Find where the given text appears and provide that cell's center as [X, Y] coordinate. 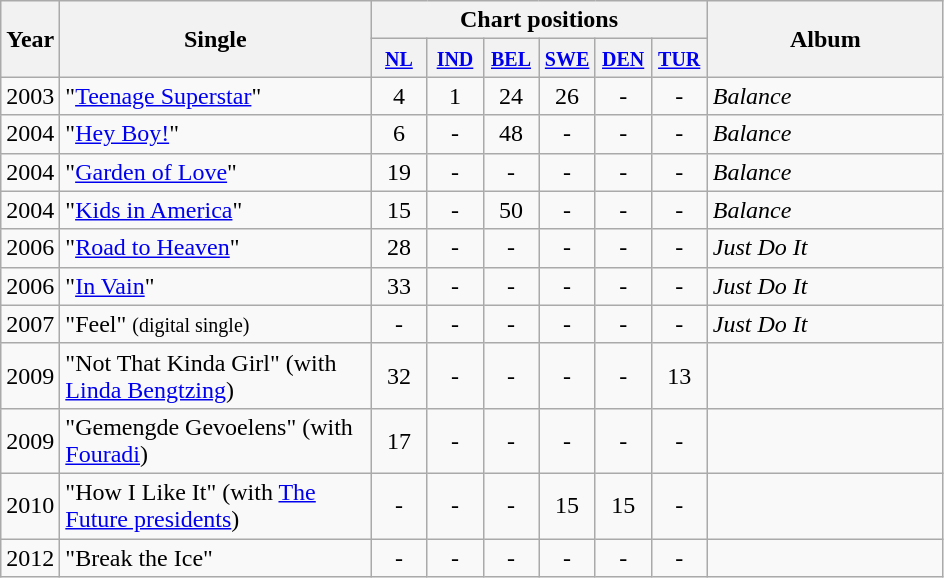
"In Vain" [216, 286]
"Not That Kinda Girl" (with Linda Bengtzing) [216, 376]
17 [399, 440]
1 [455, 96]
SWE [567, 58]
2012 [30, 557]
48 [511, 134]
6 [399, 134]
"Feel" (digital single) [216, 324]
4 [399, 96]
26 [567, 96]
32 [399, 376]
2010 [30, 506]
BEL [511, 58]
2003 [30, 96]
"Garden of Love" [216, 172]
13 [679, 376]
Year [30, 39]
Album [825, 39]
33 [399, 286]
"Hey Boy!" [216, 134]
Single [216, 39]
NL [399, 58]
24 [511, 96]
28 [399, 248]
50 [511, 210]
DEN [623, 58]
IND [455, 58]
TUR [679, 58]
"Gemengde Gevoelens" (with Fouradi) [216, 440]
"Teenage Superstar" [216, 96]
"How I Like It" (with The Future presidents) [216, 506]
"Road to Heaven" [216, 248]
"Kids in America" [216, 210]
19 [399, 172]
"Break the Ice" [216, 557]
2007 [30, 324]
Chart positions [539, 20]
